Provide the [x, y] coordinate of the cell's center where the given text is located.  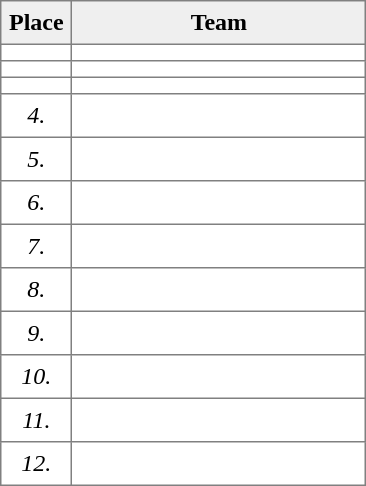
Team [219, 23]
4. [36, 116]
9. [36, 333]
11. [36, 420]
7. [36, 246]
8. [36, 290]
12. [36, 464]
10. [36, 377]
5. [36, 159]
Place [36, 23]
6. [36, 203]
